Return the [X, Y] coordinate for the center point of the cell that contains the specified text.  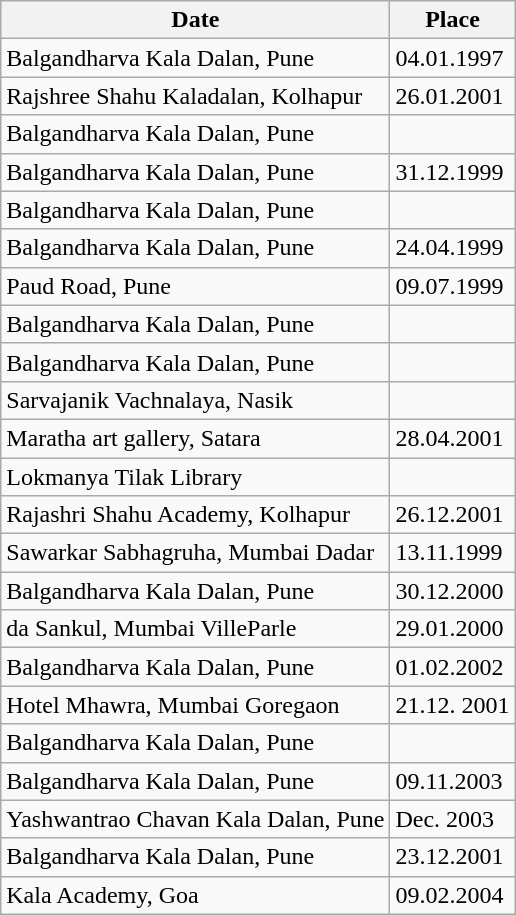
Sawarkar Sabhagruha, Mumbai Dadar [196, 553]
da Sankul, Mumbai VilleParle [196, 629]
Dec. 2003 [452, 819]
Paud Road, Pune [196, 286]
Kala Academy, Goa [196, 895]
26.12.2001 [452, 515]
Rajashri Shahu Academy, Kolhapur [196, 515]
09.07.1999 [452, 286]
Sarvajanik Vachnalaya, Nasik [196, 400]
Place [452, 20]
Yashwantrao Chavan Kala Dalan, Pune [196, 819]
09.11.2003 [452, 781]
21.12. 2001 [452, 705]
Hotel Mhawra, Mumbai Goregaon [196, 705]
23.12.2001 [452, 857]
09.02.2004 [452, 895]
26.01.2001 [452, 96]
Rajshree Shahu Kaladalan, Kolhapur [196, 96]
31.12.1999 [452, 172]
24.04.1999 [452, 248]
13.11.1999 [452, 553]
Lokmanya Tilak Library [196, 477]
Date [196, 20]
01.02.2002 [452, 667]
30.12.2000 [452, 591]
Maratha art gallery, Satara [196, 438]
28.04.2001 [452, 438]
04.01.1997 [452, 58]
29.01.2000 [452, 629]
